Search for the cell housing the specified text and yield its (X, Y) center coordinate. 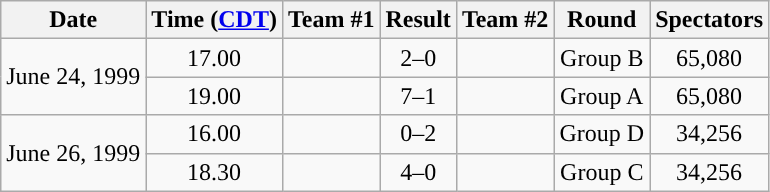
Spectators (710, 20)
Date (74, 20)
Group B (602, 58)
Team #2 (505, 20)
7–1 (418, 96)
17.00 (214, 58)
Group C (602, 172)
June 24, 1999 (74, 77)
Group D (602, 134)
Group A (602, 96)
4–0 (418, 172)
0–2 (418, 134)
2–0 (418, 58)
19.00 (214, 96)
18.30 (214, 172)
Round (602, 20)
Team #1 (331, 20)
Result (418, 20)
Time (CDT) (214, 20)
June 26, 1999 (74, 153)
16.00 (214, 134)
